Determine the [x, y] coordinate at the center of the cell enclosing the given text.  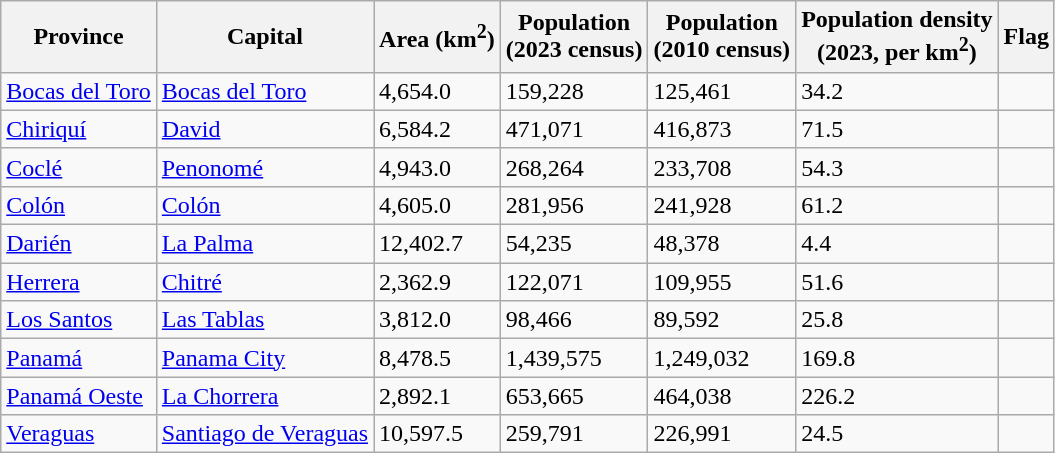
34.2 [897, 91]
54.3 [897, 167]
226.2 [897, 396]
David [264, 129]
6,584.2 [438, 129]
2,362.9 [438, 282]
La Palma [264, 244]
4.4 [897, 244]
2,892.1 [438, 396]
Darién [79, 244]
Province [79, 37]
61.2 [897, 205]
1,439,575 [574, 358]
169.8 [897, 358]
4,605.0 [438, 205]
471,071 [574, 129]
122,071 [574, 282]
226,991 [722, 434]
Herrera [79, 282]
8,478.5 [438, 358]
La Chorrera [264, 396]
159,228 [574, 91]
Las Tablas [264, 320]
241,928 [722, 205]
259,791 [574, 434]
12,402.7 [438, 244]
Panamá [79, 358]
Chitré [264, 282]
51.6 [897, 282]
Population(2010 census) [722, 37]
1,249,032 [722, 358]
4,943.0 [438, 167]
Panamá Oeste [79, 396]
281,956 [574, 205]
54,235 [574, 244]
71.5 [897, 129]
416,873 [722, 129]
268,264 [574, 167]
Penonomé [264, 167]
125,461 [722, 91]
25.8 [897, 320]
89,592 [722, 320]
3,812.0 [438, 320]
Population density(2023, per km2) [897, 37]
Veraguas [79, 434]
233,708 [722, 167]
Panama City [264, 358]
Area (km2) [438, 37]
Coclé [79, 167]
24.5 [897, 434]
10,597.5 [438, 434]
48,378 [722, 244]
464,038 [722, 396]
Capital [264, 37]
Flag [1026, 37]
653,665 [574, 396]
Population(2023 census) [574, 37]
Chiriquí [79, 129]
4,654.0 [438, 91]
Santiago de Veraguas [264, 434]
109,955 [722, 282]
98,466 [574, 320]
Los Santos [79, 320]
